Return the (X, Y) coordinate for the center point of the cell that contains the specified text.  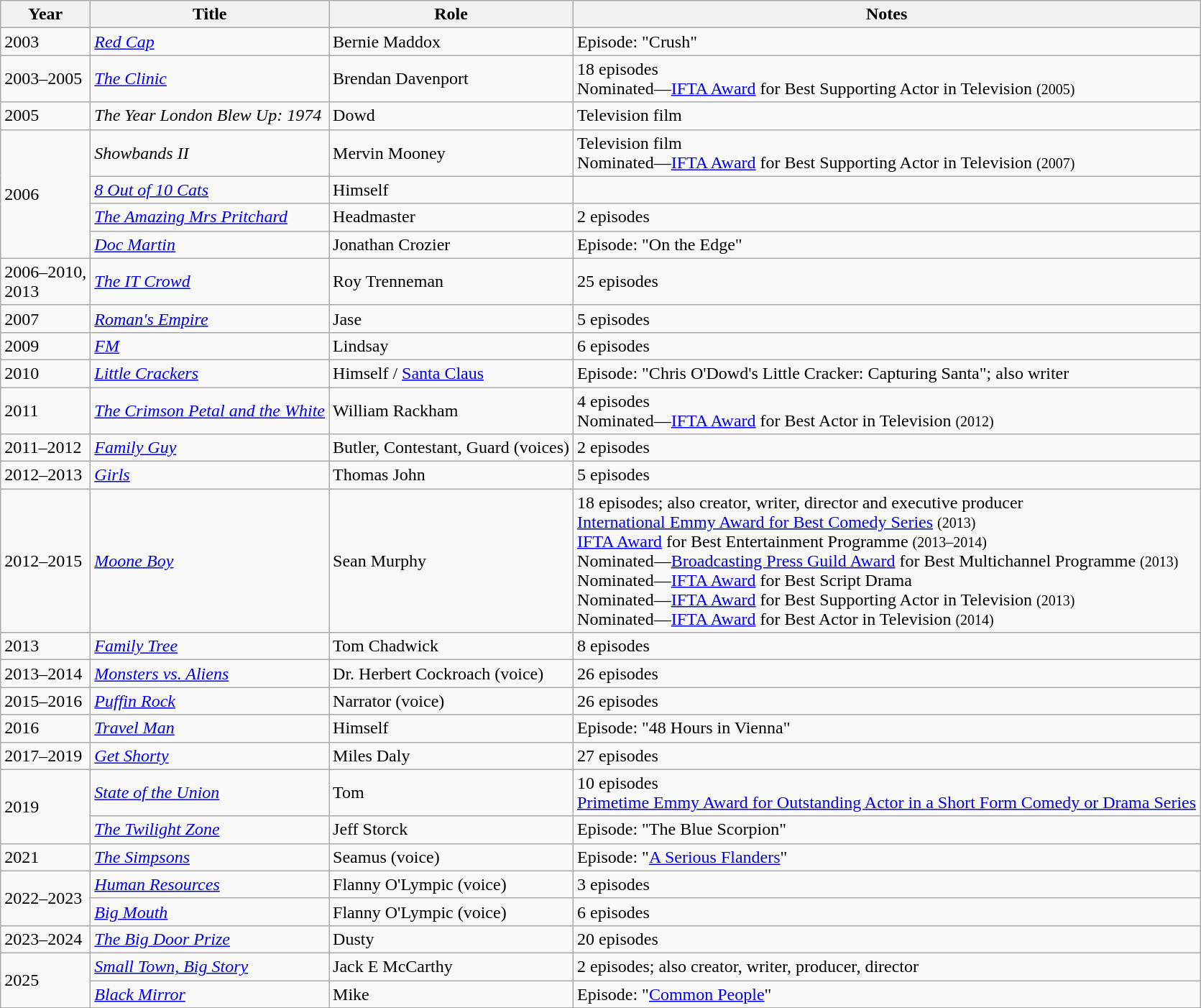
Red Cap (210, 42)
Year (46, 14)
20 episodes (887, 939)
Episode: "48 Hours in Vienna" (887, 728)
Television filmNominated—IFTA Award for Best Supporting Actor in Television (2007) (887, 152)
Title (210, 14)
2021 (46, 857)
2019 (46, 807)
27 episodes (887, 756)
Episode: "Chris O'Dowd's Little Cracker: Capturing Santa"; also writer (887, 373)
Episode: "Crush" (887, 42)
Roy Trenneman (451, 282)
The Clinic (210, 79)
Jase (451, 319)
Family Guy (210, 448)
Human Resources (210, 884)
Monsters vs. Aliens (210, 674)
Dowd (451, 116)
Jonathan Crozier (451, 244)
2003–2005 (46, 79)
Roman's Empire (210, 319)
Small Town, Big Story (210, 966)
2007 (46, 319)
The IT Crowd (210, 282)
Miles Daly (451, 756)
Lindsay (451, 346)
Tom (451, 792)
The Crimson Petal and the White (210, 410)
Little Crackers (210, 373)
2005 (46, 116)
Tom Chadwick (451, 646)
The Big Door Prize (210, 939)
Dr. Herbert Cockroach (voice) (451, 674)
2012–2015 (46, 561)
Big Mouth (210, 912)
Jack E McCarthy (451, 966)
4 episodesNominated—IFTA Award for Best Actor in Television (2012) (887, 410)
Narrator (voice) (451, 701)
2013 (46, 646)
2017–2019 (46, 756)
Bernie Maddox (451, 42)
Black Mirror (210, 994)
2011–2012 (46, 448)
Puffin Rock (210, 701)
William Rackham (451, 410)
2003 (46, 42)
State of the Union (210, 792)
Mervin Mooney (451, 152)
Notes (887, 14)
Travel Man (210, 728)
2009 (46, 346)
Headmaster (451, 217)
Family Tree (210, 646)
2006 (46, 194)
Television film (887, 116)
2015–2016 (46, 701)
2022–2023 (46, 898)
Girls (210, 475)
25 episodes (887, 282)
Episode: "The Blue Scorpion" (887, 830)
Episode: "Common People" (887, 994)
2012–2013 (46, 475)
2025 (46, 980)
The Twilight Zone (210, 830)
Jeff Storck (451, 830)
The Amazing Mrs Pritchard (210, 217)
Brendan Davenport (451, 79)
Episode: "On the Edge" (887, 244)
10 episodesPrimetime Emmy Award for Outstanding Actor in a Short Form Comedy or Drama Series (887, 792)
Butler, Contestant, Guard (voices) (451, 448)
2016 (46, 728)
Sean Murphy (451, 561)
2011 (46, 410)
Mike (451, 994)
The Year London Blew Up: 1974 (210, 116)
Himself / Santa Claus (451, 373)
2013–2014 (46, 674)
18 episodesNominated—IFTA Award for Best Supporting Actor in Television (2005) (887, 79)
8 episodes (887, 646)
3 episodes (887, 884)
Seamus (voice) (451, 857)
2 episodes; also creator, writer, producer, director (887, 966)
Doc Martin (210, 244)
Thomas John (451, 475)
2006–2010,2013 (46, 282)
8 Out of 10 Cats (210, 190)
Get Shorty (210, 756)
Dusty (451, 939)
The Simpsons (210, 857)
Role (451, 14)
Moone Boy (210, 561)
Episode: "A Serious Flanders" (887, 857)
2023–2024 (46, 939)
2010 (46, 373)
FM (210, 346)
Showbands II (210, 152)
